Return the (x, y) coordinate for the center point of the cell that contains the specified text.  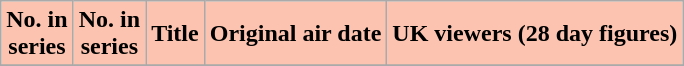
Title (176, 34)
UK viewers (28 day figures) (535, 34)
Original air date (296, 34)
